From the cell containing the given text, extract its center point as [X, Y] coordinate. 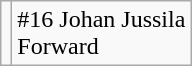
#16 Johan JussilaForward [102, 34]
